Capture the cell that displays the provided text and extract its [X, Y] central coordinate. 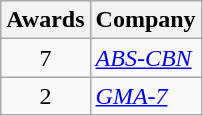
Company [146, 20]
Awards [46, 20]
ABS-CBN [146, 58]
GMA-7 [146, 96]
7 [46, 58]
2 [46, 96]
